For the text-containing cell, return its midpoint in [X, Y] coordinate format. 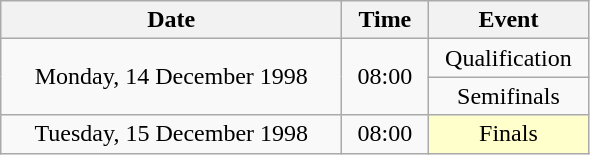
Qualification [508, 58]
Date [172, 20]
Finals [508, 134]
Event [508, 20]
Tuesday, 15 December 1998 [172, 134]
Semifinals [508, 96]
Monday, 14 December 1998 [172, 77]
Time [385, 20]
